For the text-containing cell, return its midpoint in [x, y] coordinate format. 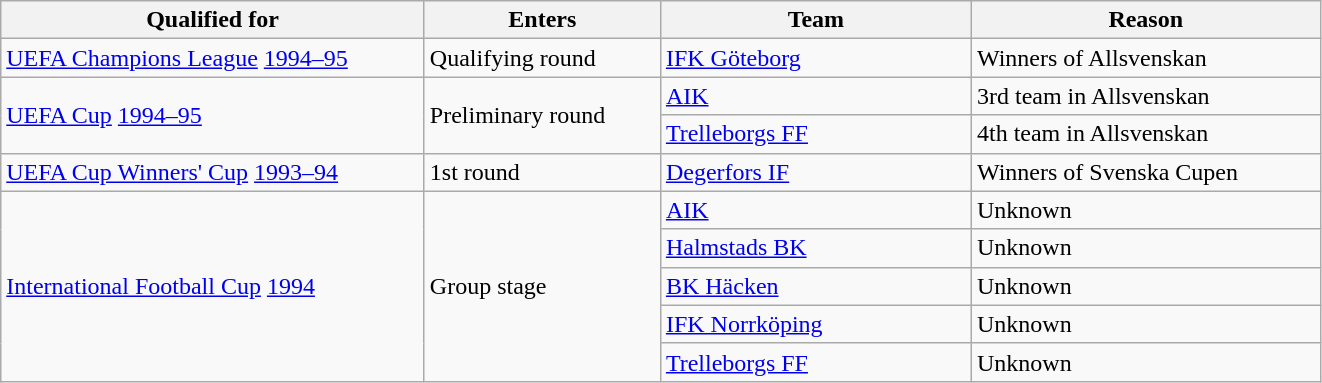
Reason [1146, 20]
IFK Norrköping [816, 324]
Qualifying round [542, 58]
Preliminary round [542, 115]
Group stage [542, 286]
UEFA Cup Winners' Cup 1993–94 [213, 172]
UEFA Cup 1994–95 [213, 115]
Degerfors IF [816, 172]
Winners of Allsvenskan [1146, 58]
Team [816, 20]
IFK Göteborg [816, 58]
4th team in Allsvenskan [1146, 134]
3rd team in Allsvenskan [1146, 96]
Winners of Svenska Cupen [1146, 172]
Enters [542, 20]
1st round [542, 172]
UEFA Champions League 1994–95 [213, 58]
Qualified for [213, 20]
International Football Cup 1994 [213, 286]
Halmstads BK [816, 248]
BK Häcken [816, 286]
